Extract the [x, y] coordinate from the center of the cell holding the provided text.  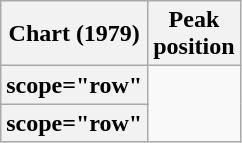
Chart (1979) [74, 34]
Peakposition [194, 34]
